Output the (x, y) coordinate of the center of the cell containing the given text.  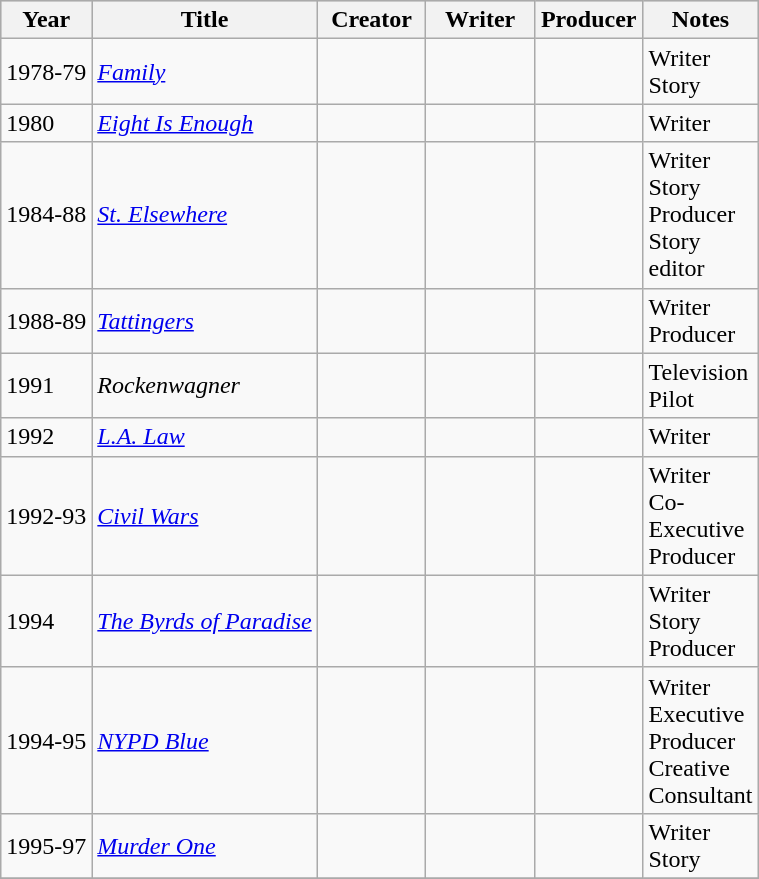
L.A. Law (204, 437)
Writer Co-Executive Producer (700, 516)
Writer Producer (700, 320)
1980 (46, 123)
1984-88 (46, 215)
Title (204, 20)
1988-89 (46, 320)
Notes (700, 20)
1978-79 (46, 72)
NYPD Blue (204, 740)
Writer Story Producer Story editor (700, 215)
Civil Wars (204, 516)
Writer Executive Producer Creative Consultant (700, 740)
1991 (46, 386)
1994 (46, 621)
Eight Is Enough (204, 123)
1992-93 (46, 516)
1994-95 (46, 740)
St. Elsewhere (204, 215)
Murder One (204, 846)
Tattingers (204, 320)
The Byrds of Paradise (204, 621)
1995-97 (46, 846)
Television Pilot (700, 386)
Family (204, 72)
Writer Story Producer (700, 621)
Creator (372, 20)
Rockenwagner (204, 386)
1992 (46, 437)
Producer (588, 20)
Year (46, 20)
